Determine the (x, y) coordinate at the center of the cell enclosing the given text.  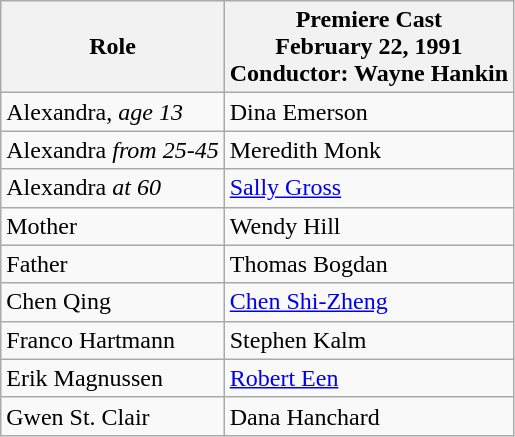
Chen Shi-Zheng (368, 302)
Father (112, 264)
Sally Gross (368, 188)
Alexandra, age 13 (112, 112)
Role (112, 47)
Premiere CastFebruary 22, 1991Conductor: Wayne Hankin (368, 47)
Franco Hartmann (112, 340)
Mother (112, 226)
Gwen St. Clair (112, 416)
Dina Emerson (368, 112)
Chen Qing (112, 302)
Robert Een (368, 378)
Meredith Monk (368, 150)
Alexandra from 25-45 (112, 150)
Dana Hanchard (368, 416)
Erik Magnussen (112, 378)
Alexandra at 60 (112, 188)
Stephen Kalm (368, 340)
Wendy Hill (368, 226)
Thomas Bogdan (368, 264)
